Provide the (X, Y) coordinate of the cell's center where the given text is located.  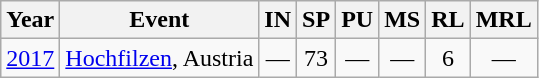
MRL (504, 20)
MS (402, 20)
IN (278, 20)
Event (160, 20)
Hochfilzen, Austria (160, 58)
6 (448, 58)
73 (316, 58)
SP (316, 20)
RL (448, 20)
Year (30, 20)
PU (358, 20)
2017 (30, 58)
